Capture the cell that displays the provided text and extract its (x, y) central coordinate. 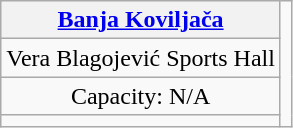
Banja Koviljača (141, 20)
Vera Blagojević Sports Hall (141, 58)
Capacity: N/A (141, 96)
